Return the (X, Y) coordinate for the center point of the cell that contains the specified text.  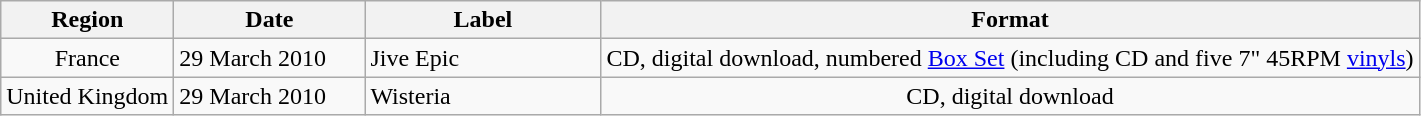
CD, digital download, numbered Box Set (including CD and five 7" 45RPM vinyls) (1010, 58)
Region (88, 20)
CD, digital download (1010, 96)
Date (270, 20)
Jive Epic (483, 58)
Wisteria (483, 96)
France (88, 58)
United Kingdom (88, 96)
Format (1010, 20)
Label (483, 20)
